Search for the cell housing the specified text and yield its (x, y) center coordinate. 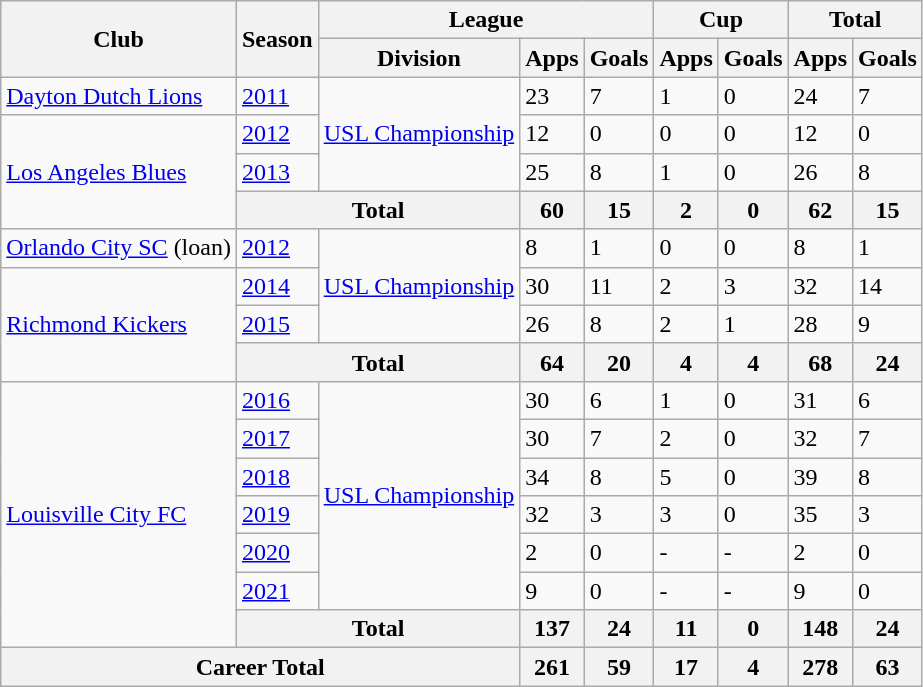
Cup (721, 20)
2020 (277, 553)
5 (686, 477)
2016 (277, 400)
64 (552, 362)
25 (552, 172)
35 (820, 515)
31 (820, 400)
2011 (277, 96)
59 (619, 667)
39 (820, 477)
62 (820, 210)
2013 (277, 172)
34 (552, 477)
261 (552, 667)
63 (888, 667)
Division (419, 58)
2017 (277, 438)
Club (119, 39)
17 (686, 667)
23 (552, 96)
2015 (277, 324)
Career Total (260, 667)
60 (552, 210)
Dayton Dutch Lions (119, 96)
137 (552, 629)
Louisville City FC (119, 514)
28 (820, 324)
2021 (277, 591)
Los Angeles Blues (119, 172)
2014 (277, 286)
League (486, 20)
14 (888, 286)
2019 (277, 515)
68 (820, 362)
Richmond Kickers (119, 324)
Orlando City SC (loan) (119, 248)
148 (820, 629)
278 (820, 667)
2018 (277, 477)
Season (277, 39)
20 (619, 362)
